Return the [X, Y] coordinate for the center point of the cell that contains the specified text.  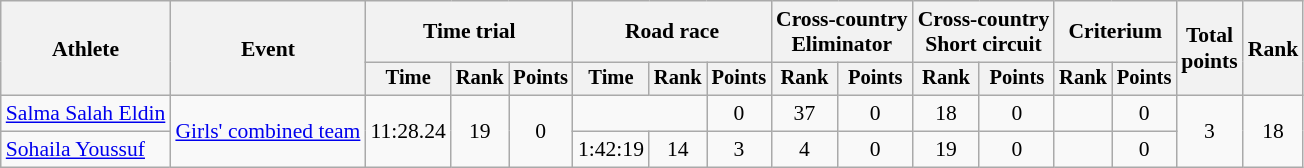
11:28.24 [408, 132]
Cross-countryShort circuit [984, 32]
Girls' combined team [268, 132]
Athlete [86, 48]
Road race [672, 32]
37 [804, 114]
Totalpoints [1210, 48]
4 [804, 150]
14 [678, 150]
Event [268, 48]
Salma Salah Eldin [86, 114]
Criterium [1115, 32]
Time trial [468, 32]
Sohaila Youssuf [86, 150]
Cross-countryEliminator [842, 32]
1:42:19 [611, 150]
